Provide the (X, Y) coordinate of the cell's center where the given text is located.  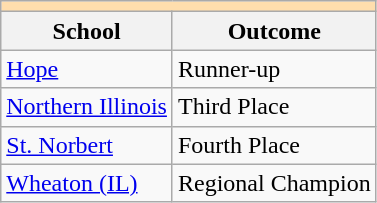
School (87, 31)
St. Norbert (87, 145)
Hope (87, 69)
Fourth Place (274, 145)
Outcome (274, 31)
Northern Illinois (87, 107)
Regional Champion (274, 183)
Runner-up (274, 69)
Wheaton (IL) (87, 183)
Third Place (274, 107)
